Provide the [X, Y] coordinate of the cell's center where the given text is located.  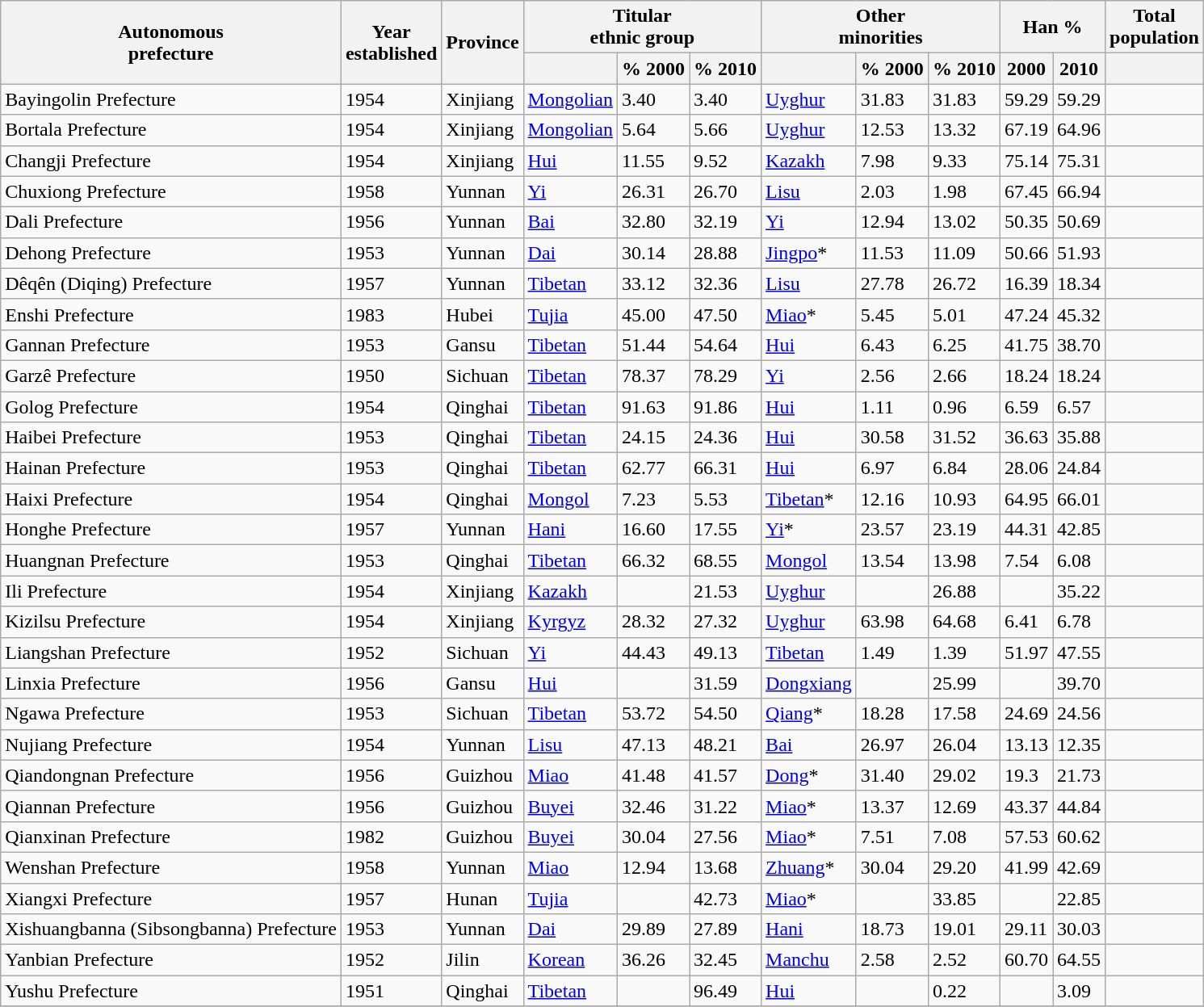
Liangshan Prefecture [171, 652]
16.60 [652, 530]
Tibetan* [809, 499]
12.16 [891, 499]
Bortala Prefecture [171, 130]
50.66 [1026, 253]
Dali Prefecture [171, 222]
Haixi Prefecture [171, 499]
7.51 [891, 837]
28.88 [725, 253]
24.15 [652, 438]
44.43 [652, 652]
11.55 [652, 161]
19.3 [1026, 775]
42.69 [1079, 867]
0.96 [964, 406]
2.52 [964, 960]
Xiangxi Prefecture [171, 899]
24.36 [725, 438]
Dongxiang [809, 683]
26.04 [964, 745]
18.34 [1079, 283]
49.13 [725, 652]
5.45 [891, 314]
30.58 [891, 438]
26.88 [964, 591]
47.13 [652, 745]
91.63 [652, 406]
51.97 [1026, 652]
6.25 [964, 345]
29.20 [964, 867]
6.78 [1079, 622]
42.73 [725, 899]
2010 [1079, 69]
Jingpo* [809, 253]
Yushu Prefecture [171, 991]
12.69 [964, 806]
1951 [391, 991]
21.53 [725, 591]
Province [483, 42]
Huangnan Prefecture [171, 560]
Ili Prefecture [171, 591]
32.19 [725, 222]
41.99 [1026, 867]
Garzê Prefecture [171, 376]
47.24 [1026, 314]
Dehong Prefecture [171, 253]
1982 [391, 837]
3.09 [1079, 991]
31.40 [891, 775]
6.57 [1079, 406]
32.46 [652, 806]
Qiandongnan Prefecture [171, 775]
23.19 [964, 530]
26.97 [891, 745]
Dêqên (Diqing) Prefecture [171, 283]
16.39 [1026, 283]
Dong* [809, 775]
27.89 [725, 929]
17.58 [964, 714]
41.48 [652, 775]
Zhuang* [809, 867]
21.73 [1079, 775]
44.31 [1026, 530]
24.84 [1079, 468]
12.35 [1079, 745]
Changji Prefecture [171, 161]
13.68 [725, 867]
51.93 [1079, 253]
67.45 [1026, 191]
44.84 [1079, 806]
5.53 [725, 499]
Totalpopulation [1155, 27]
33.85 [964, 899]
19.01 [964, 929]
39.70 [1079, 683]
2.66 [964, 376]
Titularethnic group [643, 27]
5.01 [964, 314]
Haibei Prefecture [171, 438]
32.80 [652, 222]
41.57 [725, 775]
Honghe Prefecture [171, 530]
75.31 [1079, 161]
96.49 [725, 991]
78.29 [725, 376]
50.69 [1079, 222]
66.94 [1079, 191]
35.88 [1079, 438]
Yanbian Prefecture [171, 960]
9.52 [725, 161]
6.43 [891, 345]
13.02 [964, 222]
2.56 [891, 376]
64.96 [1079, 130]
5.64 [652, 130]
1.39 [964, 652]
91.86 [725, 406]
7.98 [891, 161]
Qiang* [809, 714]
13.37 [891, 806]
Qiannan Prefecture [171, 806]
2.03 [891, 191]
Linxia Prefecture [171, 683]
45.32 [1079, 314]
7.54 [1026, 560]
66.31 [725, 468]
Han % [1052, 27]
27.32 [725, 622]
6.59 [1026, 406]
22.85 [1079, 899]
6.08 [1079, 560]
17.55 [725, 530]
1.11 [891, 406]
2.58 [891, 960]
27.78 [891, 283]
36.63 [1026, 438]
6.97 [891, 468]
Gannan Prefecture [171, 345]
7.08 [964, 837]
Nujiang Prefecture [171, 745]
Bayingolin Prefecture [171, 99]
Hubei [483, 314]
Enshi Prefecture [171, 314]
Otherminorities [881, 27]
64.55 [1079, 960]
41.75 [1026, 345]
63.98 [891, 622]
26.31 [652, 191]
13.54 [891, 560]
66.01 [1079, 499]
33.12 [652, 283]
18.73 [891, 929]
43.37 [1026, 806]
2000 [1026, 69]
29.02 [964, 775]
47.50 [725, 314]
57.53 [1026, 837]
64.68 [964, 622]
60.70 [1026, 960]
78.37 [652, 376]
Kizilsu Prefecture [171, 622]
1.49 [891, 652]
6.84 [964, 468]
Qianxinan Prefecture [171, 837]
67.19 [1026, 130]
11.09 [964, 253]
0.22 [964, 991]
30.03 [1079, 929]
31.59 [725, 683]
Korean [570, 960]
24.69 [1026, 714]
28.06 [1026, 468]
32.36 [725, 283]
68.55 [725, 560]
Hainan Prefecture [171, 468]
Jilin [483, 960]
45.00 [652, 314]
18.28 [891, 714]
38.70 [1079, 345]
26.72 [964, 283]
9.33 [964, 161]
54.50 [725, 714]
36.26 [652, 960]
Hunan [483, 899]
Ngawa Prefecture [171, 714]
31.52 [964, 438]
42.85 [1079, 530]
75.14 [1026, 161]
25.99 [964, 683]
35.22 [1079, 591]
1950 [391, 376]
Yi* [809, 530]
Golog Prefecture [171, 406]
50.35 [1026, 222]
13.32 [964, 130]
13.13 [1026, 745]
28.32 [652, 622]
13.98 [964, 560]
6.41 [1026, 622]
1.98 [964, 191]
10.93 [964, 499]
64.95 [1026, 499]
Autonomousprefecture [171, 42]
12.53 [891, 130]
27.56 [725, 837]
26.70 [725, 191]
48.21 [725, 745]
5.66 [725, 130]
Chuxiong Prefecture [171, 191]
30.14 [652, 253]
29.89 [652, 929]
24.56 [1079, 714]
29.11 [1026, 929]
60.62 [1079, 837]
66.32 [652, 560]
32.45 [725, 960]
Kyrgyz [570, 622]
Yearestablished [391, 42]
47.55 [1079, 652]
7.23 [652, 499]
54.64 [725, 345]
Wenshan Prefecture [171, 867]
51.44 [652, 345]
62.77 [652, 468]
1983 [391, 314]
Xishuangbanna (Sibsongbanna) Prefecture [171, 929]
11.53 [891, 253]
53.72 [652, 714]
Manchu [809, 960]
31.22 [725, 806]
23.57 [891, 530]
